Find where the given text appears and provide that cell's center as [X, Y] coordinate. 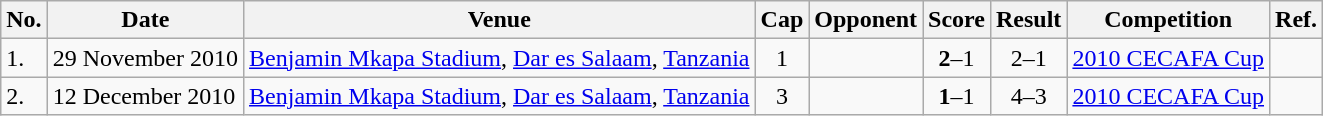
1–1 [957, 96]
Competition [1168, 20]
No. [24, 20]
1. [24, 58]
Result [1028, 20]
Venue [500, 20]
29 November 2010 [145, 58]
Date [145, 20]
12 December 2010 [145, 96]
Opponent [866, 20]
Ref. [1296, 20]
Cap [782, 20]
Score [957, 20]
2. [24, 96]
1 [782, 58]
3 [782, 96]
4–3 [1028, 96]
